Locate the cell with the specified text and output its (X, Y) center coordinate. 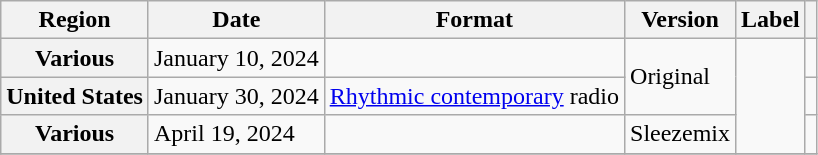
Rhythmic contemporary radio (474, 96)
Date (236, 20)
United States (75, 96)
Format (474, 20)
Original (680, 77)
Label (771, 20)
January 30, 2024 (236, 96)
January 10, 2024 (236, 58)
Region (75, 20)
Sleezemix (680, 134)
Version (680, 20)
April 19, 2024 (236, 134)
